From the cell containing the given text, extract its center point as (X, Y) coordinate. 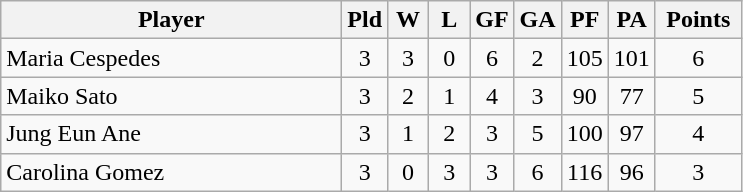
105 (584, 58)
PF (584, 20)
Points (698, 20)
W (408, 20)
L (450, 20)
100 (584, 134)
GA (538, 20)
101 (632, 58)
77 (632, 96)
90 (584, 96)
Player (172, 20)
Jung Eun Ane (172, 134)
GF (492, 20)
Pld (365, 20)
PA (632, 20)
97 (632, 134)
96 (632, 172)
Maria Cespedes (172, 58)
116 (584, 172)
Maiko Sato (172, 96)
Carolina Gomez (172, 172)
